Determine the [x, y] coordinate at the center of the cell enclosing the given text.  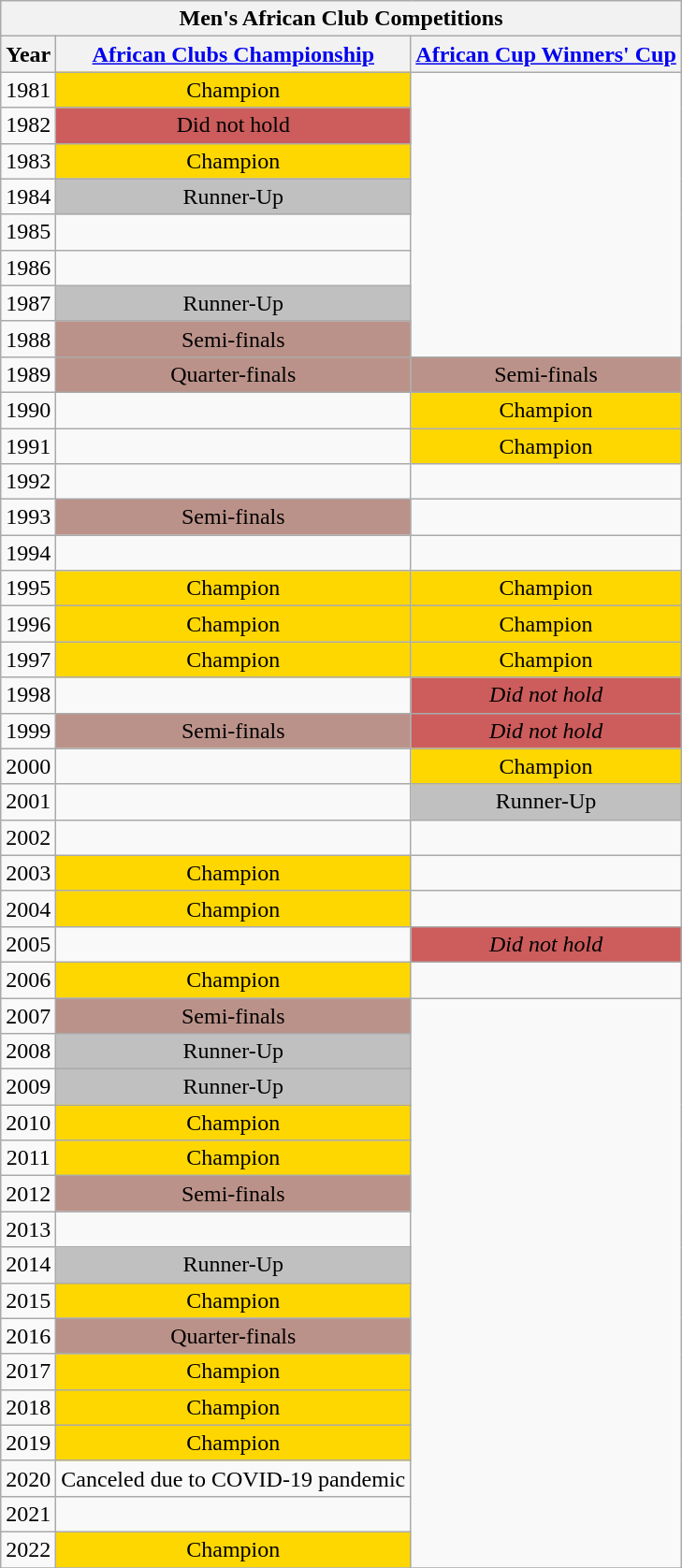
1993 [28, 517]
1997 [28, 660]
1984 [28, 196]
1999 [28, 731]
2004 [28, 908]
2017 [28, 1372]
2005 [28, 944]
2013 [28, 1229]
2019 [28, 1443]
2011 [28, 1158]
1985 [28, 232]
1998 [28, 695]
1989 [28, 374]
2006 [28, 980]
1986 [28, 268]
2012 [28, 1194]
1987 [28, 303]
1994 [28, 553]
2008 [28, 1052]
2018 [28, 1407]
1991 [28, 446]
1990 [28, 410]
1981 [28, 90]
African Clubs Championship [234, 54]
African Cup Winners' Cup [546, 54]
2015 [28, 1300]
Men's African Club Competitions [341, 19]
Canceled due to COVID-19 pandemic [234, 1478]
2020 [28, 1478]
1995 [28, 588]
2001 [28, 802]
1992 [28, 482]
2007 [28, 1015]
2022 [28, 1549]
2003 [28, 873]
Year [28, 54]
2010 [28, 1123]
2000 [28, 766]
1982 [28, 125]
2009 [28, 1087]
1996 [28, 624]
2016 [28, 1336]
2021 [28, 1514]
2002 [28, 837]
1988 [28, 339]
2014 [28, 1265]
1983 [28, 161]
